Output the [x, y] coordinate of the center of the cell containing the given text.  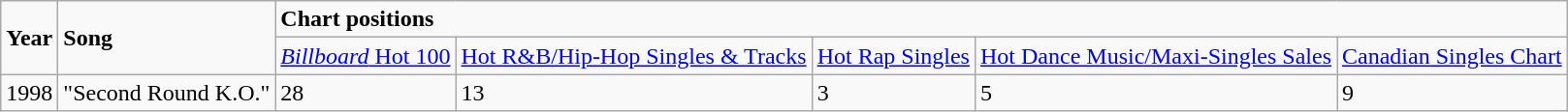
Year [29, 38]
9 [1452, 93]
5 [1156, 93]
3 [893, 93]
28 [366, 93]
13 [634, 93]
1998 [29, 93]
Billboard Hot 100 [366, 56]
Canadian Singles Chart [1452, 56]
Song [167, 38]
Hot Rap Singles [893, 56]
Hot Dance Music/Maxi-Singles Sales [1156, 56]
"Second Round K.O." [167, 93]
Chart positions [921, 19]
Hot R&B/Hip-Hop Singles & Tracks [634, 56]
